From the cell containing the given text, extract its center point as [X, Y] coordinate. 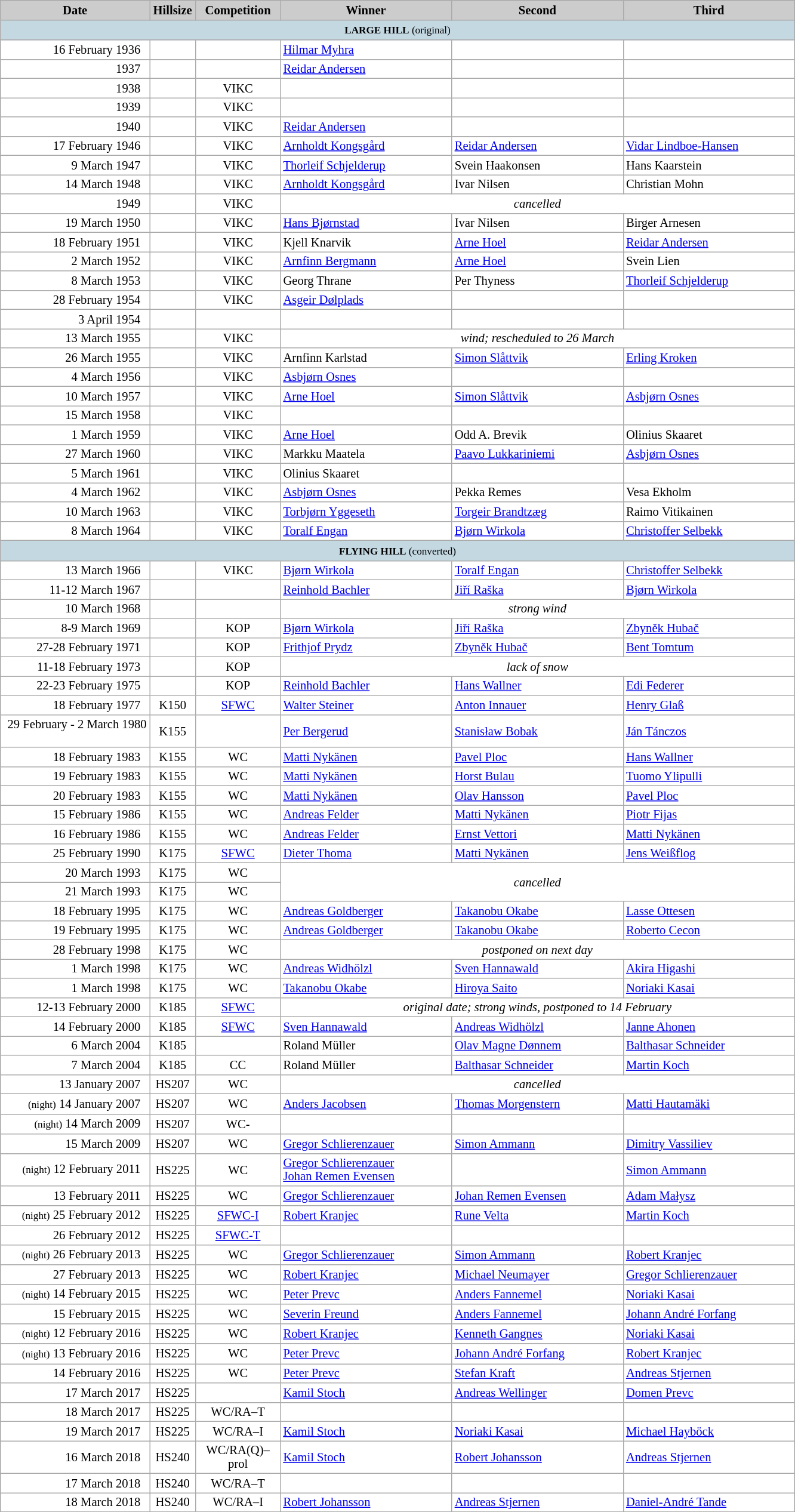
Birger Arnesen [709, 223]
Olav Hansson [537, 795]
Competition [238, 10]
Odd A. Brevik [537, 435]
Stanisław Bobak [537, 731]
10 March 1968 [75, 608]
12-13 February 2000 [75, 1007]
(night) 13 February 2016 [75, 1353]
Christian Mohn [709, 184]
27 February 2013 [75, 1274]
Horst Bulau [537, 776]
4 March 1956 [75, 377]
15 February 2015 [75, 1313]
(night) 14 March 2009 [75, 1124]
1938 [75, 88]
Pekka Remes [537, 492]
7 March 2004 [75, 1065]
10 March 1957 [75, 396]
18 February 1977 [75, 704]
11-18 February 1973 [75, 666]
Anders Jacobsen [366, 1104]
20 February 1983 [75, 795]
Johan Remen Evensen [537, 1195]
Arnfinn Karlstad [366, 357]
Raimo Vitikainen [709, 511]
19 February 1983 [75, 776]
Jens Weißflog [709, 853]
lack of snow [538, 666]
Per Bergerud [366, 731]
21 March 1993 [75, 891]
(night) 12 February 2011 [75, 1170]
26 February 2012 [75, 1234]
Michael Hayböck [709, 1431]
Janne Ahonen [709, 1026]
1940 [75, 127]
8 March 1953 [75, 281]
Walter Steiner [366, 704]
16 February 1986 [75, 833]
Kenneth Gangnes [537, 1334]
13 January 2007 [75, 1084]
3 April 1954 [75, 319]
1949 [75, 203]
Dimitry Vassiliev [709, 1144]
Bent Tomtum [709, 647]
18 February 1951 [75, 242]
(night) 25 February 2012 [75, 1215]
Edi Federer [709, 685]
8-9 March 1969 [75, 628]
Henry Glaß [709, 704]
Dieter Thoma [366, 853]
Svein Lien [709, 261]
14 March 1948 [75, 184]
17 February 1946 [75, 146]
Ernst Vettori [537, 833]
wind; rescheduled to 26 March [538, 338]
Domen Prevc [709, 1392]
29 February - 2 March 1980 [75, 731]
Olav Magne Dønnem [537, 1045]
13 March 1966 [75, 570]
Hilmar Myhra [366, 49]
original date; strong winds, postponed to 14 February [538, 1007]
20 March 1993 [75, 872]
SFWC-T [238, 1234]
Markku Maatela [366, 454]
27 March 1960 [75, 454]
(night) 14 January 2007 [75, 1104]
Hiroya Saito [537, 987]
16 March 2018 [75, 1456]
(night) 26 February 2013 [75, 1255]
27-28 February 1971 [75, 647]
Erling Kroken [709, 357]
Second [537, 10]
16 February 1936 [75, 49]
strong wind [538, 608]
Georg Thrane [366, 281]
Gregor Schlierenzauer Johan Remen Evensen [366, 1170]
13 March 1955 [75, 338]
1937 [75, 69]
Frithjof Prydz [366, 647]
15 February 1986 [75, 814]
19 March 2017 [75, 1431]
CC [238, 1065]
Andreas Wellinger [537, 1392]
9 March 1947 [75, 165]
Torbjørn Yggeseth [366, 511]
10 March 1963 [75, 511]
19 March 1950 [75, 223]
Matti Hautamäki [709, 1104]
Paavo Lukkariniemi [537, 454]
Michael Neumayer [537, 1274]
Adam Małysz [709, 1195]
(night) 14 February 2015 [75, 1294]
Rune Velta [537, 1215]
17 March 2017 [75, 1392]
Ján Tánczos [709, 731]
22-23 February 1975 [75, 685]
15 March 1958 [75, 415]
Anton Innauer [537, 704]
28 February 1954 [75, 300]
postponed on next day [538, 949]
18 March 2018 [75, 1502]
26 March 1955 [75, 357]
Asgeir Dølplads [366, 300]
Hans Kaarstein [709, 165]
WC- [238, 1124]
14 February 2000 [75, 1026]
K150 [172, 704]
28 February 1998 [75, 949]
14 February 2016 [75, 1373]
13 February 2011 [75, 1195]
LARGE HILL (original) [397, 30]
Roberto Cecon [709, 930]
Per Thyness [537, 281]
Lasse Ottesen [709, 911]
Date [75, 10]
1939 [75, 107]
Daniel-André Tande [709, 1502]
8 March 1964 [75, 531]
18 February 1983 [75, 757]
Vesa Ekholm [709, 492]
5 March 1961 [75, 473]
Severin Freund [366, 1313]
17 March 2018 [75, 1483]
WC/RA(Q)–prol [238, 1456]
Third [709, 10]
Hans Bjørnstad [366, 223]
Tuomo Ylipulli [709, 776]
Thomas Morgenstern [537, 1104]
19 February 1995 [75, 930]
Stefan Kraft [537, 1373]
4 March 1962 [75, 492]
Hillsize [172, 10]
Winner [366, 10]
FLYING HILL (converted) [397, 550]
Arnfinn Bergmann [366, 261]
Piotr Fijas [709, 814]
18 February 1995 [75, 911]
Akira Higashi [709, 968]
11-12 March 1967 [75, 589]
Vidar Lindboe-Hansen [709, 146]
1 March 1959 [75, 435]
Torgeir Brandtzæg [537, 511]
18 March 2017 [75, 1412]
(night) 12 February 2016 [75, 1334]
25 February 1990 [75, 853]
Kjell Knarvik [366, 242]
2 March 1952 [75, 261]
15 March 2009 [75, 1144]
6 March 2004 [75, 1045]
Svein Haakonsen [537, 165]
SFWC-I [238, 1215]
